Extract the (X, Y) coordinate from the center of the cell holding the provided text.  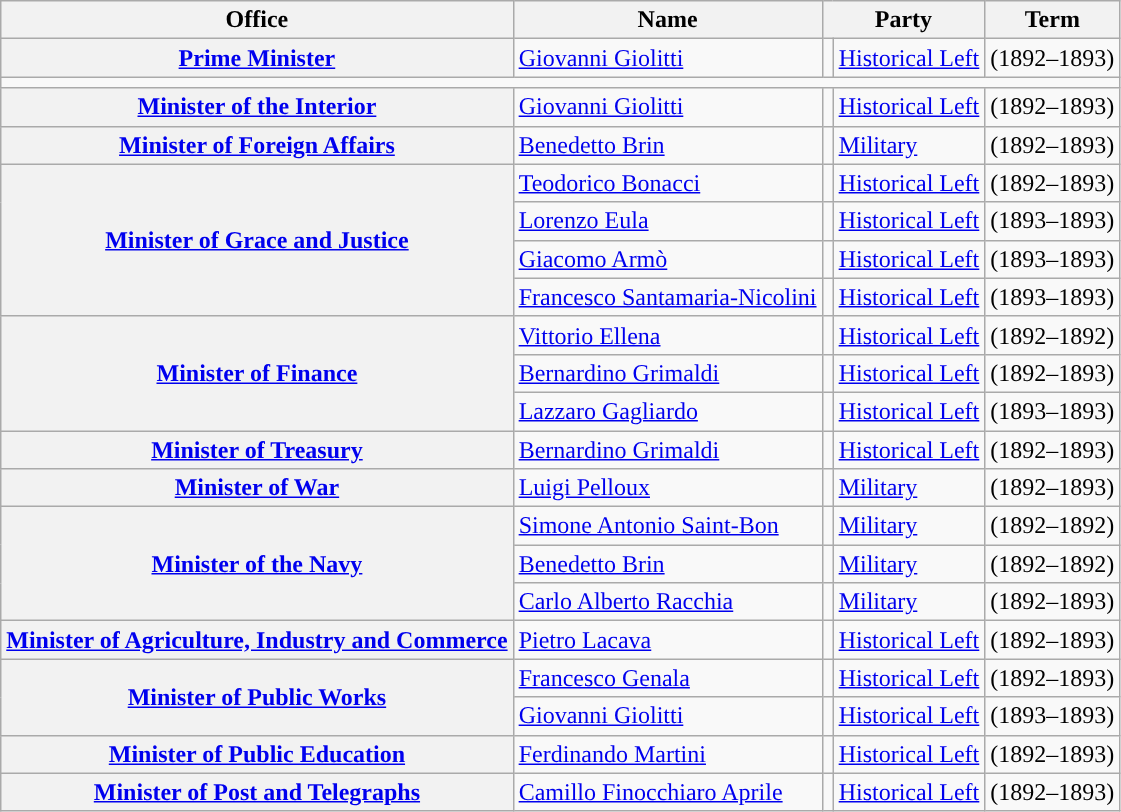
Office (257, 20)
Minister of Agriculture, Industry and Commerce (257, 640)
Minister of Treasury (257, 449)
Minister of Public Works (257, 697)
Luigi Pelloux (668, 488)
Camillo Finocchiaro Aprile (668, 792)
Minister of Finance (257, 373)
Carlo Alberto Racchia (668, 602)
Minister of Post and Telegraphs (257, 792)
Minister of Grace and Justice (257, 240)
Lazzaro Gagliardo (668, 411)
Minister of Public Education (257, 754)
Francesco Santamaria-Nicolini (668, 297)
Lorenzo Eula (668, 221)
Simone Antonio Saint-Bon (668, 526)
Teodorico Bonacci (668, 183)
Name (668, 20)
Term (1052, 20)
Vittorio Ellena (668, 335)
Minister of the Navy (257, 564)
Giacomo Armò (668, 259)
Francesco Genala (668, 678)
Minister of War (257, 488)
Ferdinando Martini (668, 754)
Minister of Foreign Affairs (257, 145)
Pietro Lacava (668, 640)
Prime Minister (257, 58)
Party (904, 20)
Minister of the Interior (257, 107)
